From the cell containing the given text, extract its center point as [X, Y] coordinate. 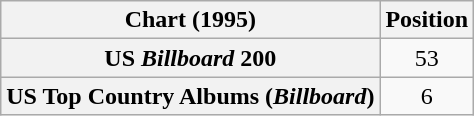
US Billboard 200 [190, 58]
53 [427, 58]
US Top Country Albums (Billboard) [190, 96]
6 [427, 96]
Position [427, 20]
Chart (1995) [190, 20]
